Find where the given text appears and provide that cell's center as (x, y) coordinate. 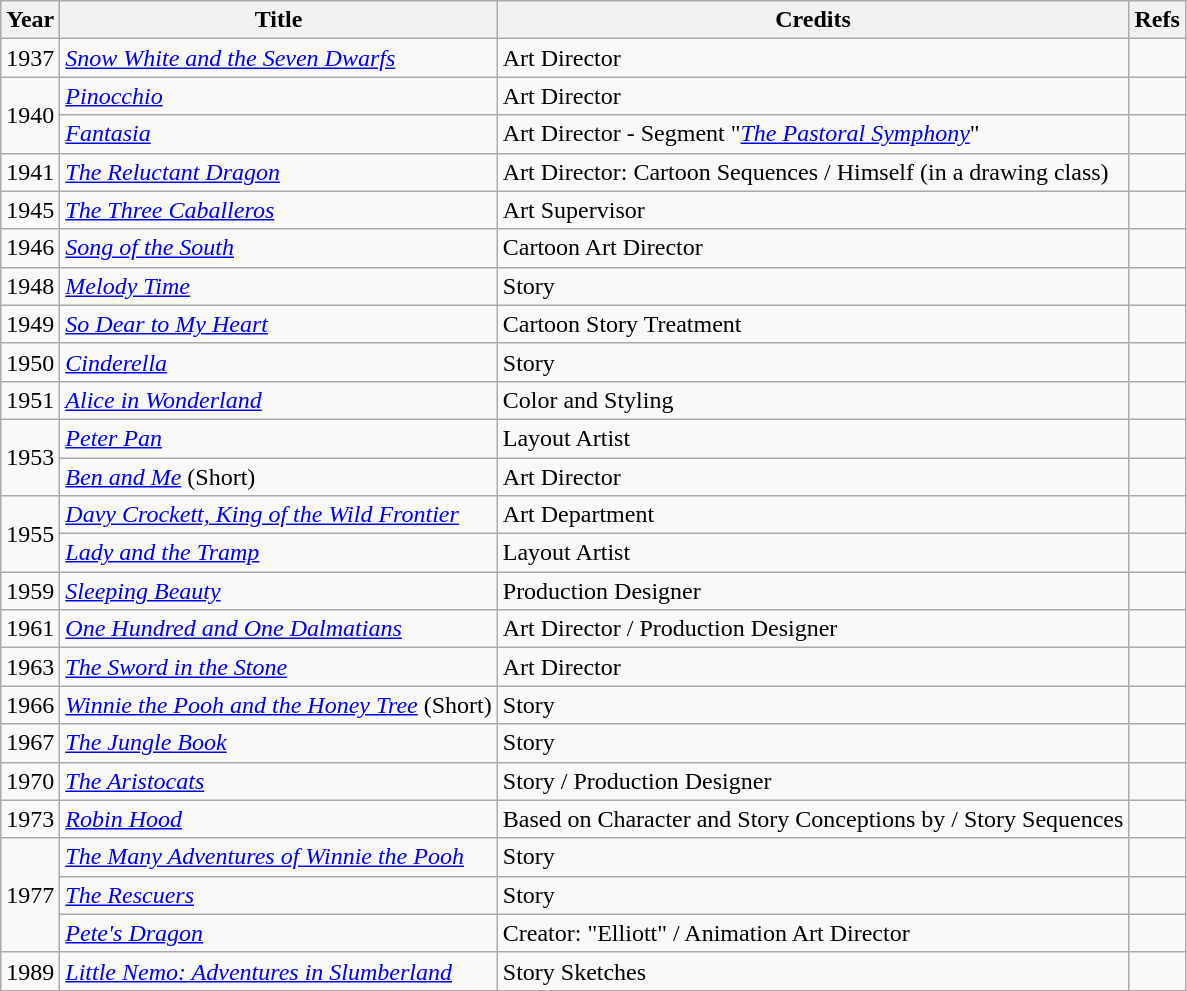
1955 (30, 534)
Lady and the Tramp (278, 553)
The Jungle Book (278, 743)
1946 (30, 248)
1950 (30, 362)
1977 (30, 895)
Production Designer (813, 591)
The Reluctant Dragon (278, 172)
1945 (30, 210)
Little Nemo: Adventures in Slumberland (278, 971)
1973 (30, 819)
One Hundred and One Dalmatians (278, 629)
Story Sketches (813, 971)
Pinocchio (278, 96)
1961 (30, 629)
1959 (30, 591)
The Sword in the Stone (278, 667)
Winnie the Pooh and the Honey Tree (Short) (278, 705)
1970 (30, 781)
Cartoon Story Treatment (813, 324)
Cinderella (278, 362)
Alice in Wonderland (278, 400)
1948 (30, 286)
Art Director / Production Designer (813, 629)
Art Department (813, 515)
1937 (30, 58)
Art Director - Segment "The Pastoral Symphony" (813, 134)
Robin Hood (278, 819)
1953 (30, 457)
1963 (30, 667)
Creator: "Elliott" / Animation Art Director (813, 933)
Based on Character and Story Conceptions by / Story Sequences (813, 819)
Credits (813, 20)
Peter Pan (278, 438)
Cartoon Art Director (813, 248)
Sleeping Beauty (278, 591)
The Rescuers (278, 895)
The Aristocats (278, 781)
1940 (30, 115)
Song of the South (278, 248)
Story / Production Designer (813, 781)
Refs (1157, 20)
The Many Adventures of Winnie the Pooh (278, 857)
1966 (30, 705)
Davy Crockett, King of the Wild Frontier (278, 515)
1951 (30, 400)
1941 (30, 172)
The Three Caballeros (278, 210)
Fantasia (278, 134)
Title (278, 20)
Snow White and the Seven Dwarfs (278, 58)
Art Supervisor (813, 210)
Art Director: Cartoon Sequences / Himself (in a drawing class) (813, 172)
Melody Time (278, 286)
Year (30, 20)
1989 (30, 971)
Ben and Me (Short) (278, 477)
Pete's Dragon (278, 933)
1967 (30, 743)
Color and Styling (813, 400)
So Dear to My Heart (278, 324)
1949 (30, 324)
